Scan for the cell matching the given text and deliver its (x, y) coordinate at center. 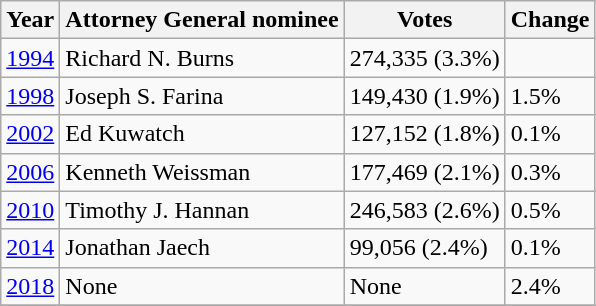
246,583 (2.6%) (424, 210)
1994 (30, 58)
Ed Kuwatch (202, 134)
Joseph S. Farina (202, 96)
Jonathan Jaech (202, 248)
2.4% (550, 286)
Timothy J. Hannan (202, 210)
99,056 (2.4%) (424, 248)
Change (550, 20)
1.5% (550, 96)
Richard N. Burns (202, 58)
127,152 (1.8%) (424, 134)
2018 (30, 286)
0.3% (550, 172)
2010 (30, 210)
Votes (424, 20)
0.5% (550, 210)
149,430 (1.9%) (424, 96)
Attorney General nominee (202, 20)
1998 (30, 96)
177,469 (2.1%) (424, 172)
2006 (30, 172)
2014 (30, 248)
Kenneth Weissman (202, 172)
Year (30, 20)
274,335 (3.3%) (424, 58)
2002 (30, 134)
